Scan for the cell matching the given text and deliver its (X, Y) coordinate at center. 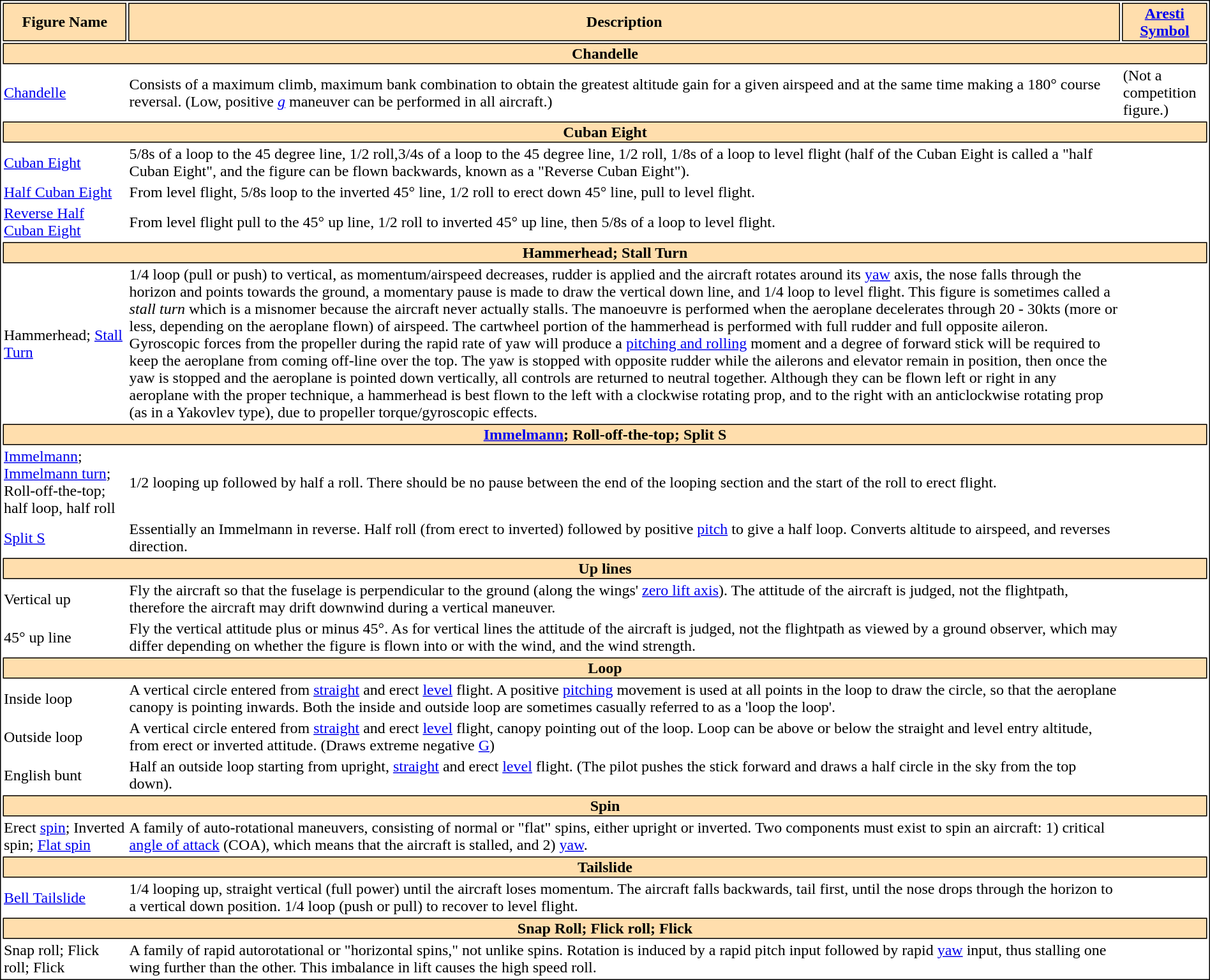
Loop (605, 667)
1/2 looping up followed by half a roll. There should be no pause between the end of the looping section and the start of the roll to erect flight. (624, 482)
Snap roll; Flick roll; Flick (64, 958)
Snap Roll; Flick roll; Flick (605, 928)
Reverse Half Cuban Eight (64, 222)
Tailslide (605, 866)
Figure Name (64, 22)
Description (624, 22)
Up lines (605, 568)
Erect spin; Inverted spin; Flat spin (64, 836)
Aresti Symbol (1164, 22)
English bunt (64, 775)
From level flight, 5/8s loop to the inverted 45° line, 1/2 roll to erect down 45° line, pull to level flight. (624, 192)
45° up line (64, 637)
Half Cuban Eight (64, 192)
(Not a competition figure.) (1164, 93)
From level flight pull to the 45° up line, 1/2 roll to inverted 45° up line, then 5/8s of a loop to level flight. (624, 222)
Immelmann; Immelmann turn; Roll-off-the-top; half loop, half roll (64, 482)
Split S (64, 537)
Inside loop (64, 698)
Spin (605, 805)
Vertical up (64, 598)
Bell Tailslide (64, 897)
Immelmann; Roll-off-the-top; Split S (605, 434)
Outside loop (64, 736)
